Return the [X, Y] coordinate for the center point of the cell that contains the specified text.  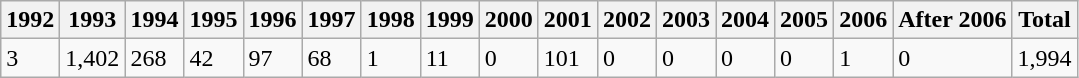
Total [1044, 20]
2006 [864, 20]
2005 [804, 20]
1,994 [1044, 58]
1996 [272, 20]
2002 [626, 20]
1999 [450, 20]
268 [154, 58]
68 [332, 58]
3 [30, 58]
1992 [30, 20]
2003 [686, 20]
2004 [746, 20]
1997 [332, 20]
11 [450, 58]
1993 [92, 20]
After 2006 [952, 20]
97 [272, 58]
1,402 [92, 58]
2001 [568, 20]
2000 [508, 20]
1998 [390, 20]
42 [214, 58]
1995 [214, 20]
1994 [154, 20]
101 [568, 58]
